Extract the [X, Y] coordinate from the center of the cell holding the provided text.  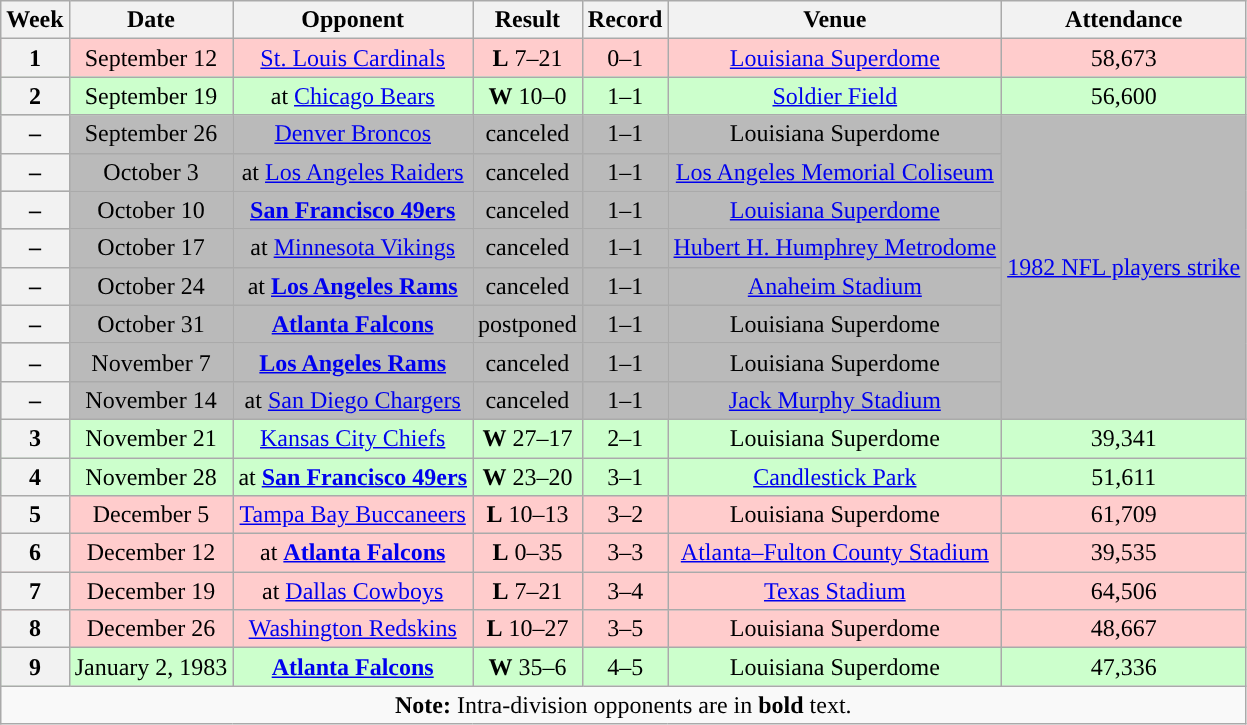
Atlanta–Fulton County Stadium [835, 553]
Opponent [353, 20]
Jack Murphy Stadium [835, 400]
September 26 [151, 134]
3–2 [625, 515]
at Atlanta Falcons [353, 553]
2 [35, 96]
47,336 [1124, 667]
September 12 [151, 58]
December 19 [151, 591]
Los Angeles Memorial Coliseum [835, 172]
December 26 [151, 629]
at Los Angeles Raiders [353, 172]
3–1 [625, 477]
October 31 [151, 324]
Denver Broncos [353, 134]
December 5 [151, 515]
1982 NFL players strike [1124, 267]
W 27–17 [528, 438]
64,506 [1124, 591]
Hubert H. Humphrey Metrodome [835, 248]
November 14 [151, 400]
W 35–6 [528, 667]
7 [35, 591]
48,667 [1124, 629]
4 [35, 477]
Note: Intra-division opponents are in bold text. [624, 705]
6 [35, 553]
at Minnesota Vikings [353, 248]
Venue [835, 20]
W 10–0 [528, 96]
1 [35, 58]
61,709 [1124, 515]
3–5 [625, 629]
postponed [528, 324]
October 10 [151, 210]
8 [35, 629]
at San Francisco 49ers [353, 477]
3–4 [625, 591]
Tampa Bay Buccaneers [353, 515]
Texas Stadium [835, 591]
November 21 [151, 438]
Los Angeles Rams [353, 362]
W 23–20 [528, 477]
October 3 [151, 172]
Washington Redskins [353, 629]
Date [151, 20]
Result [528, 20]
September 19 [151, 96]
San Francisco 49ers [353, 210]
9 [35, 667]
39,535 [1124, 553]
at Los Angeles Rams [353, 286]
October 17 [151, 248]
3–3 [625, 553]
at Chicago Bears [353, 96]
58,673 [1124, 58]
at San Diego Chargers [353, 400]
January 2, 1983 [151, 667]
Soldier Field [835, 96]
L 10–13 [528, 515]
Candlestick Park [835, 477]
2–1 [625, 438]
Attendance [1124, 20]
at Dallas Cowboys [353, 591]
5 [35, 515]
0–1 [625, 58]
Kansas City Chiefs [353, 438]
St. Louis Cardinals [353, 58]
Record [625, 20]
51,611 [1124, 477]
3 [35, 438]
November 7 [151, 362]
L 10–27 [528, 629]
October 24 [151, 286]
39,341 [1124, 438]
56,600 [1124, 96]
December 12 [151, 553]
Week [35, 20]
November 28 [151, 477]
4–5 [625, 667]
Anaheim Stadium [835, 286]
L 0–35 [528, 553]
